Output the [X, Y] coordinate of the center of the cell containing the given text.  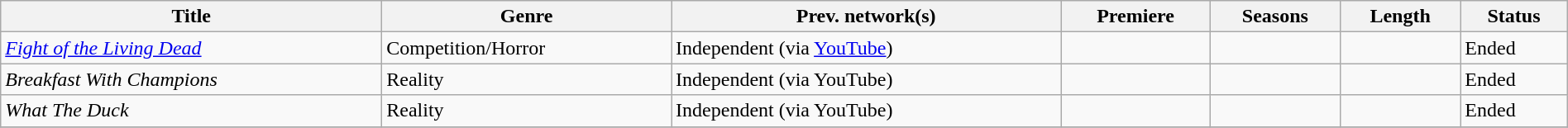
Title [192, 17]
Status [1513, 17]
Length [1399, 17]
Fight of the Living Dead [192, 48]
What The Duck [192, 111]
Breakfast With Champions [192, 79]
Competition/Horror [527, 48]
Prev. network(s) [867, 17]
Premiere [1136, 17]
Genre [527, 17]
Seasons [1275, 17]
